Identify which cell holds the provided text, then report its (x, y) central coordinate. 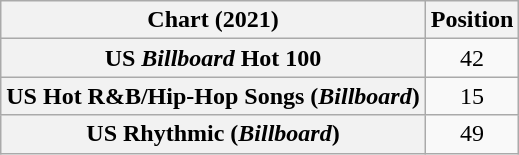
US Rhythmic (Billboard) (213, 134)
42 (472, 58)
15 (472, 96)
Chart (2021) (213, 20)
49 (472, 134)
US Billboard Hot 100 (213, 58)
US Hot R&B/Hip-Hop Songs (Billboard) (213, 96)
Position (472, 20)
